Pinpoint the cell where the given text exists, returning its [x, y] midpoint coordinate. 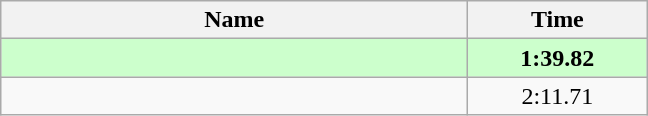
2:11.71 [558, 96]
Name [234, 20]
1:39.82 [558, 58]
Time [558, 20]
